Provide the (X, Y) coordinate of the cell's center where the given text is located.  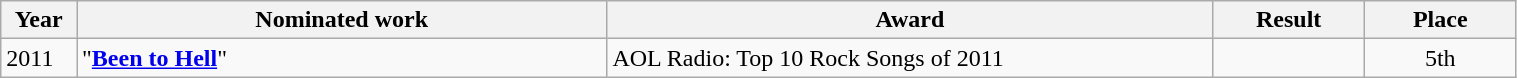
2011 (39, 58)
"Been to Hell" (341, 58)
5th (1440, 58)
Year (39, 20)
Place (1440, 20)
Result (1289, 20)
Nominated work (341, 20)
Award (910, 20)
AOL Radio: Top 10 Rock Songs of 2011 (910, 58)
